Output the [x, y] coordinate of the center of the cell containing the given text.  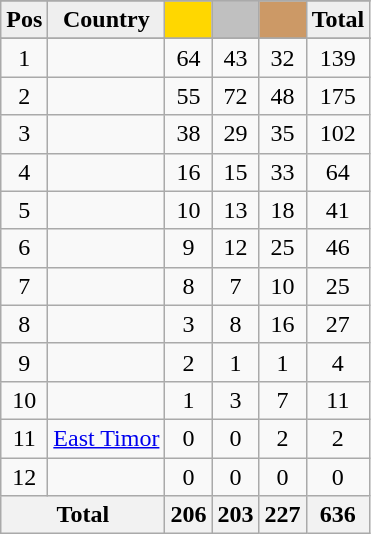
46 [338, 248]
East Timor [106, 438]
6 [24, 248]
Country [106, 20]
41 [338, 210]
72 [236, 96]
35 [282, 134]
32 [282, 58]
33 [282, 172]
13 [236, 210]
48 [282, 96]
139 [338, 58]
5 [24, 210]
43 [236, 58]
38 [188, 134]
55 [188, 96]
175 [338, 96]
15 [236, 172]
27 [338, 324]
203 [236, 515]
636 [338, 515]
227 [282, 515]
18 [282, 210]
206 [188, 515]
102 [338, 134]
29 [236, 134]
Pos [24, 20]
